Detect which cell encompasses the target text, then output its [X, Y] center coordinate. 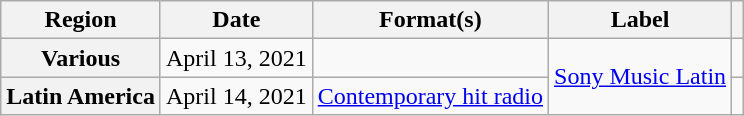
Region [81, 20]
Contemporary hit radio [430, 96]
April 13, 2021 [236, 58]
Label [640, 20]
Format(s) [430, 20]
Sony Music Latin [640, 77]
April 14, 2021 [236, 96]
Date [236, 20]
Various [81, 58]
Latin America [81, 96]
